Detect which cell encompasses the target text, then output its (X, Y) center coordinate. 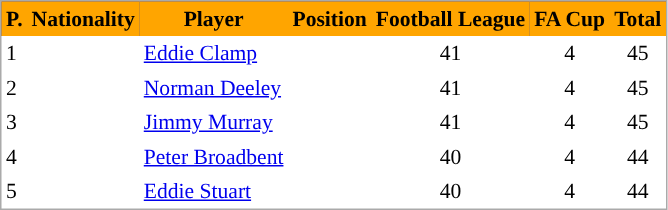
3 (15, 122)
Norman Deeley (214, 87)
1 (15, 53)
Eddie Stuart (214, 191)
Total (638, 19)
2 (15, 87)
FA Cup (570, 19)
Player (214, 19)
Football League (450, 19)
Peter Broadbent (214, 157)
Eddie Clamp (214, 53)
P. (15, 19)
5 (15, 191)
Jimmy Murray (214, 122)
Nationality (83, 19)
Position (330, 19)
